Determine the [x, y] coordinate at the center of the cell enclosing the given text.  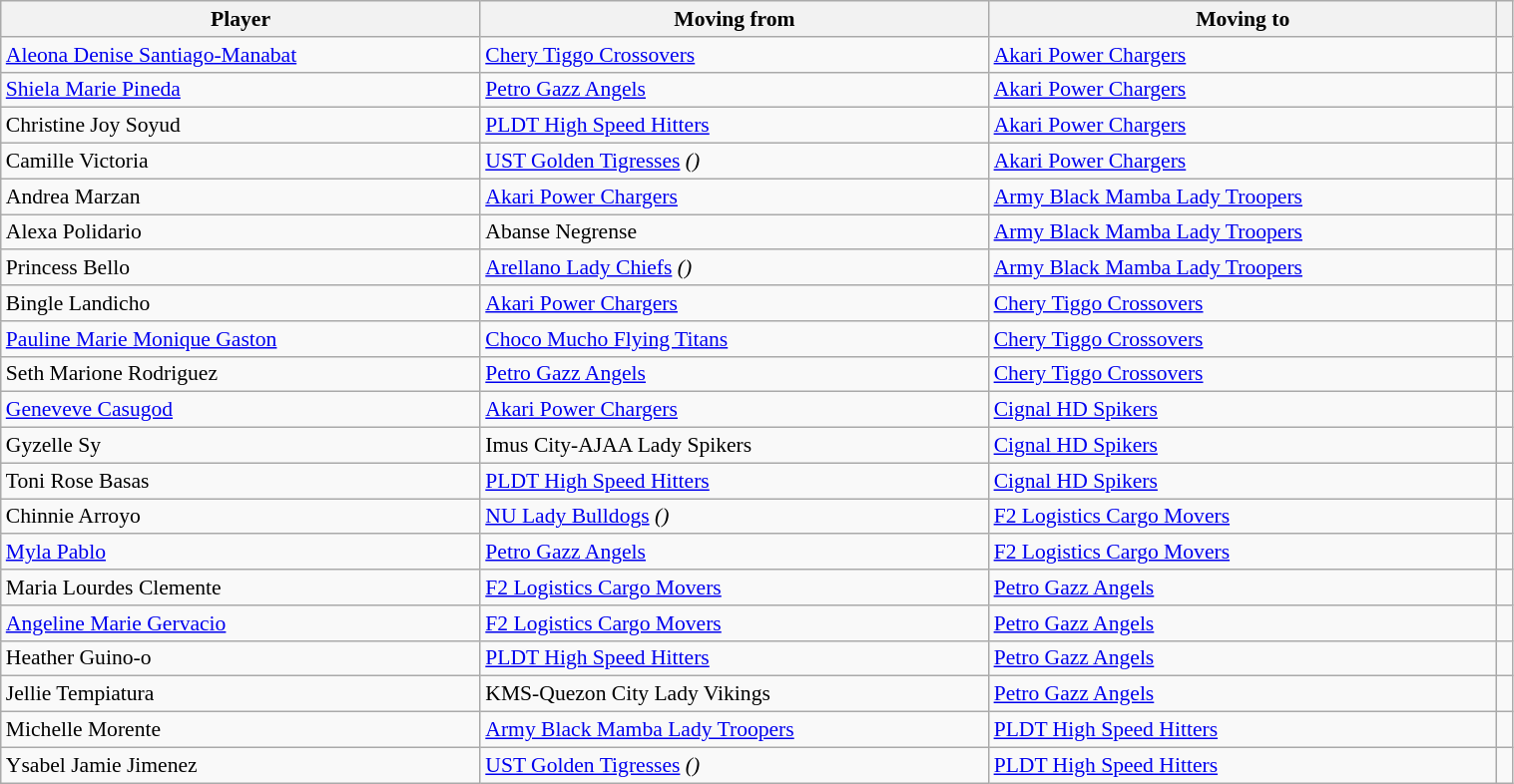
Imus City-AJAA Lady Spikers [735, 446]
Michelle Morente [242, 730]
Player [242, 19]
Ysabel Jamie Jimenez [242, 765]
Pauline Marie Monique Gaston [242, 339]
Aleona Denise Santiago-Manabat [242, 55]
Gyzelle Sy [242, 446]
Moving to [1244, 19]
Abanse Negrense [735, 232]
Moving from [735, 19]
Andrea Marzan [242, 196]
Toni Rose Basas [242, 481]
Shiela Marie Pineda [242, 90]
Choco Mucho Flying Titans [735, 339]
NU Lady Bulldogs () [735, 517]
Myla Pablo [242, 553]
Heather Guino-o [242, 658]
Christine Joy Soyud [242, 126]
Bingle Landicho [242, 303]
Seth Marione Rodriguez [242, 374]
Angeline Marie Gervacio [242, 623]
Chinnie Arroyo [242, 517]
Arellano Lady Chiefs () [735, 268]
Geneveve Casugod [242, 410]
KMS-Quezon City Lady Vikings [735, 694]
Camille Victoria [242, 162]
Maria Lourdes Clemente [242, 588]
Jellie Tempiatura [242, 694]
Alexa Polidario [242, 232]
Princess Bello [242, 268]
